Extract the (x, y) coordinate from the center of the cell holding the provided text.  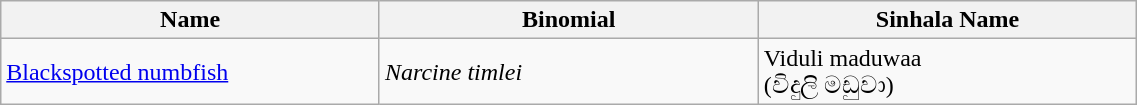
Blackspotted numbfish (190, 72)
Sinhala Name (948, 20)
Narcine timlei (568, 72)
Name (190, 20)
Viduli maduwaa (විදුලි මඩුවා) (948, 72)
Binomial (568, 20)
